Find where the given text appears and provide that cell's center as (x, y) coordinate. 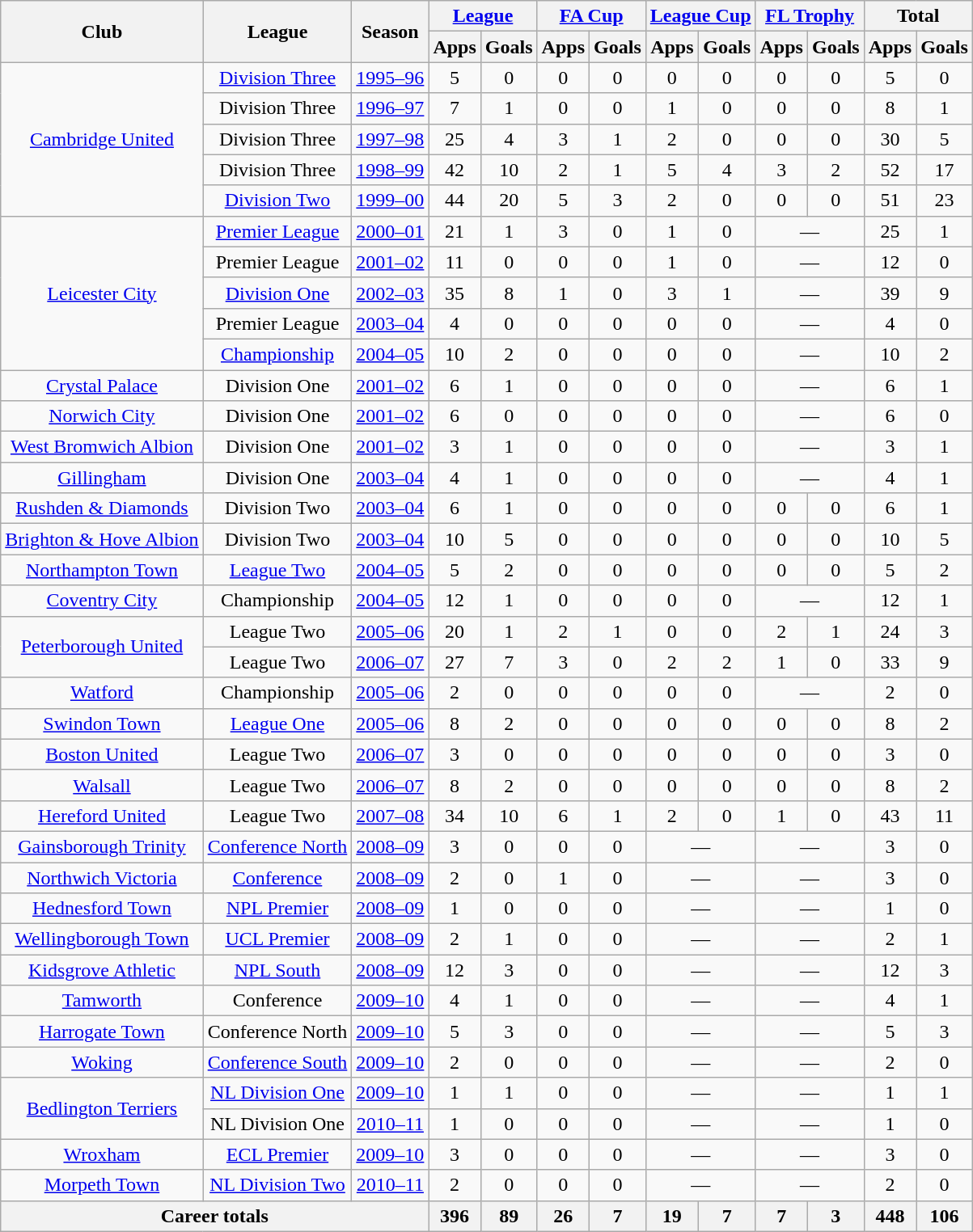
Bedlington Terriers (102, 1108)
43 (890, 816)
Northwich Victoria (102, 877)
1995–96 (390, 78)
ECL Premier (277, 1154)
89 (509, 1216)
1998–99 (390, 170)
NPL Premier (277, 909)
Brighton & Hove Albion (102, 539)
26 (563, 1216)
West Bromwich Albion (102, 447)
52 (890, 170)
42 (455, 170)
Boston United (102, 754)
34 (455, 816)
NPL South (277, 970)
27 (455, 662)
17 (945, 170)
Gainsborough Trinity (102, 846)
23 (945, 200)
Wroxham (102, 1154)
Tamworth (102, 1001)
30 (890, 139)
League One (277, 724)
Watford (102, 693)
Crystal Palace (102, 386)
21 (455, 231)
Gillingham (102, 478)
Total (918, 16)
Norwich City (102, 416)
Leicester City (102, 293)
Walsall (102, 785)
Swindon Town (102, 724)
44 (455, 200)
1997–98 (390, 139)
33 (890, 662)
448 (890, 1216)
Coventry City (102, 601)
1996–97 (390, 108)
Kidsgrove Athletic (102, 970)
2000–01 (390, 231)
Club (102, 32)
2007–08 (390, 816)
Rushden & Diamonds (102, 508)
Woking (102, 1062)
NL Division Two (277, 1185)
Conference South (277, 1062)
24 (890, 631)
19 (671, 1216)
Wellingborough Town (102, 939)
UCL Premier (277, 939)
Career totals (215, 1216)
Hereford United (102, 816)
51 (890, 200)
FA Cup (591, 16)
39 (890, 293)
106 (945, 1216)
Northampton Town (102, 570)
Cambridge United (102, 139)
Morpeth Town (102, 1185)
Harrogate Town (102, 1032)
1999–00 (390, 200)
35 (455, 293)
396 (455, 1216)
Peterborough United (102, 647)
Hednesford Town (102, 909)
2002–03 (390, 293)
League Cup (700, 16)
FL Trophy (810, 16)
Season (390, 32)
